Capture the cell that displays the provided text and extract its [x, y] central coordinate. 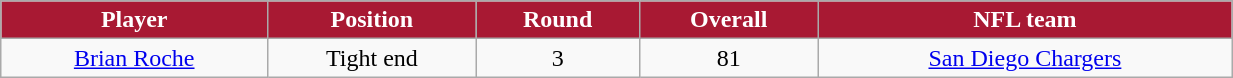
Round [558, 20]
San Diego Chargers [1024, 58]
3 [558, 58]
NFL team [1024, 20]
81 [728, 58]
Position [372, 20]
Player [134, 20]
Tight end [372, 58]
Brian Roche [134, 58]
Overall [728, 20]
